Provide the (X, Y) coordinate of the cell's center where the given text is located.  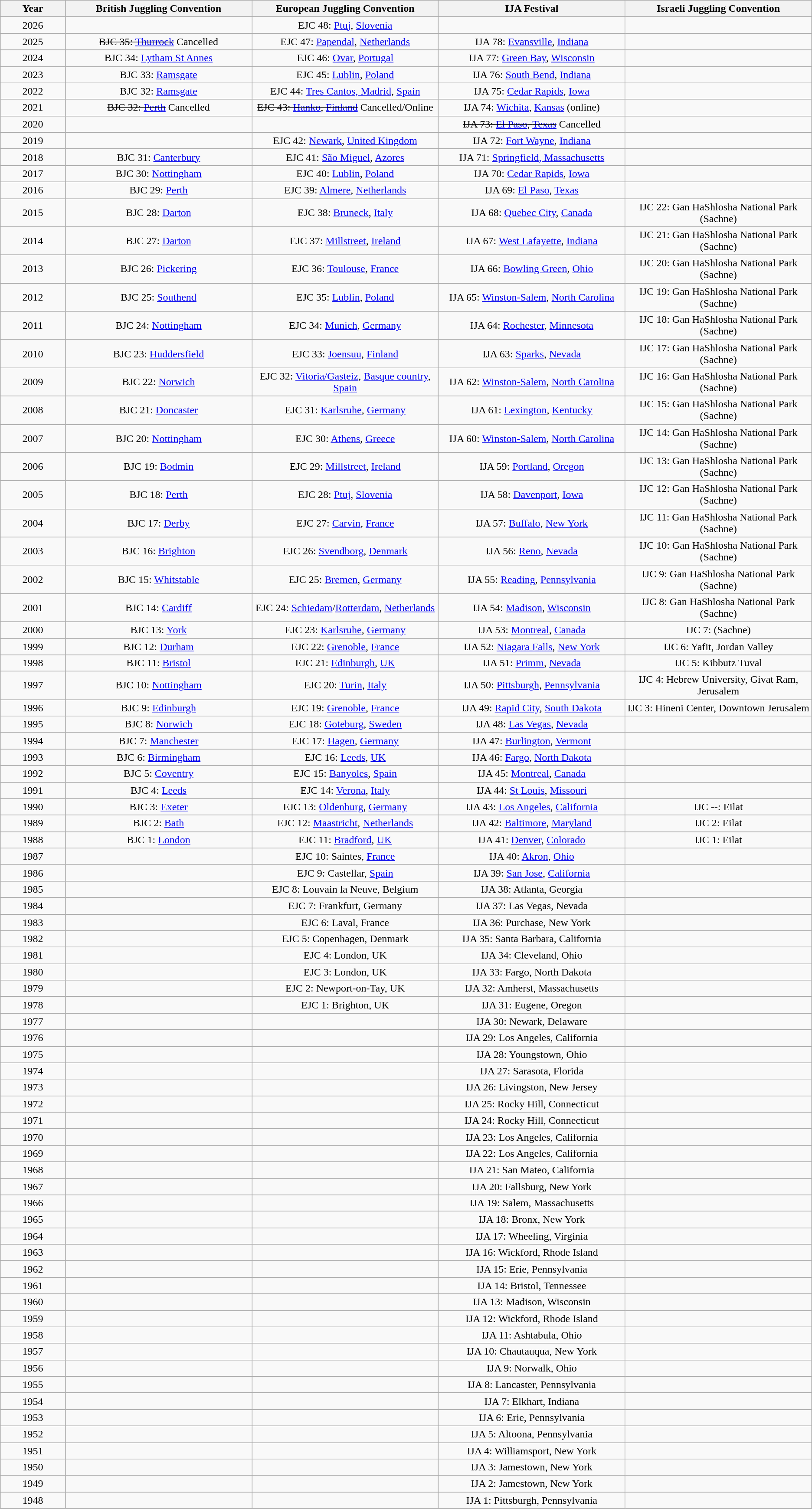
2020 (33, 124)
BJC 35: Thurrock Cancelled (158, 42)
1974 (33, 1071)
IJA 66: Bowling Green, Ohio (532, 269)
IJC 21: Gan HaShlosha National Park (Sachne) (718, 241)
2012 (33, 298)
1995 (33, 724)
BJC 2: Bath (158, 823)
IJA 73: El Paso, Texas Cancelled (532, 124)
1989 (33, 823)
BJC 16: Brighton (158, 551)
IJA 5: Altoona, Pennsylvania (532, 1434)
IJA 6: Erie, Pennsylvania (532, 1417)
BJC 29: Perth (158, 190)
BJC 10: Nottingham (158, 685)
BJC 28: Darton (158, 213)
IJA 74: Wichita, Kansas (online) (532, 108)
EJC 35: Lublin, Poland (345, 298)
IJC 17: Gan HaShlosha National Park (Sachne) (718, 354)
BJC 18: Perth (158, 494)
IJA 64: Rochester, Minnesota (532, 325)
BJC 24: Nottingham (158, 325)
IJA 17: Wheeling, Virginia (532, 1236)
2005 (33, 494)
EJC 6: Laval, France (345, 923)
1987 (33, 856)
1980 (33, 972)
IJA 26: Livingston, New Jersey (532, 1087)
EJC 11: Bradford, UK (345, 840)
EJC 31: Karlsruhe, Germany (345, 410)
EJC 14: Verona, Italy (345, 790)
IJA 56: Reno, Nevada (532, 551)
EJC 38: Bruneck, Italy (345, 213)
BJC 11: Bristol (158, 663)
EJC 42: Newark, United Kingdom (345, 141)
EJC 27: Carvin, France (345, 523)
EJC 30: Athens, Greece (345, 438)
1979 (33, 989)
1991 (33, 790)
2001 (33, 607)
IJA 20: Fallsburg, New York (532, 1186)
BJC 17: Derby (158, 523)
EJC 45: Lublin, Poland (345, 75)
1966 (33, 1203)
IJA 35: Santa Barbara, California (532, 939)
IJC 9: Gan HaShlosha National Park (Sachne) (718, 579)
IJA 1: Pittsburgh, Pennsylvania (532, 1500)
IJA 10: Chautauqua, New York (532, 1352)
2026 (33, 25)
IJA 53: Montreal, Canada (532, 630)
BJC 26: Pickering (158, 269)
1964 (33, 1236)
1971 (33, 1120)
EJC 2: Newport-on-Tay, UK (345, 989)
1953 (33, 1417)
EJC 33: Joensuu, Finland (345, 354)
IJA 22: Los Angeles, California (532, 1153)
IJA 29: Los Angeles, California (532, 1038)
1970 (33, 1137)
IJC 14: Gan HaShlosha National Park (Sachne) (718, 438)
IJC 18: Gan HaShlosha National Park (Sachne) (718, 325)
2007 (33, 438)
EJC 16: Leeds, UK (345, 757)
1997 (33, 685)
2006 (33, 467)
BJC 4: Leeds (158, 790)
Year (33, 9)
IJA 44: St Louis, Missouri (532, 790)
1959 (33, 1319)
1983 (33, 923)
IJA 37: Las Vegas, Nevada (532, 906)
IJC 4: Hebrew University, Givat Ram, Jerusalem (718, 685)
1973 (33, 1087)
IJC 10: Gan HaShlosha National Park (Sachne) (718, 551)
IJA 28: Youngstown, Ohio (532, 1054)
1972 (33, 1104)
EJC 39: Almere, Netherlands (345, 190)
BJC 33: Ramsgate (158, 75)
IJA 55: Reading, Pennsylvania (532, 579)
IJC 11: Gan HaShlosha National Park (Sachne) (718, 523)
1990 (33, 807)
IJA 18: Bronx, New York (532, 1220)
IJA 23: Los Angeles, California (532, 1137)
1951 (33, 1451)
IJC 6: Yafit, Jordan Valley (718, 647)
IJA 78: Evansville, Indiana (532, 42)
IJA 63: Sparks, Nevada (532, 354)
1981 (33, 956)
IJA 59: Portland, Oregon (532, 467)
1960 (33, 1302)
1999 (33, 647)
IJA 27: Sarasota, Florida (532, 1071)
EJC 15: Banyoles, Spain (345, 774)
2025 (33, 42)
1976 (33, 1038)
BJC 21: Doncaster (158, 410)
1957 (33, 1352)
1982 (33, 939)
EJC 47: Papendal, Netherlands (345, 42)
1967 (33, 1186)
IJA 9: Norwalk, Ohio (532, 1368)
1956 (33, 1368)
1968 (33, 1170)
IJA 65: Winston-Salem, North Carolina (532, 298)
EJC 9: Castellar, Spain (345, 873)
1962 (33, 1269)
IJC 7: (Sachne) (718, 630)
European Juggling Convention (345, 9)
IJA 33: Fargo, North Dakota (532, 972)
IJA 42: Baltimore, Maryland (532, 823)
IJA 19: Salem, Massachusetts (532, 1203)
1985 (33, 889)
IJA 15: Erie, Pennsylvania (532, 1269)
EJC 10: Saintes, France (345, 856)
EJC 43: Hanko, Finland Cancelled/Online (345, 108)
1994 (33, 741)
IJA 11: Ashtabula, Ohio (532, 1335)
IJC 19: Gan HaShlosha National Park (Sachne) (718, 298)
EJC 22: Grenoble, France (345, 647)
2004 (33, 523)
IJA 7: Elkhart, Indiana (532, 1401)
2009 (33, 382)
1975 (33, 1054)
1969 (33, 1153)
EJC 46: Ovar, Portugal (345, 58)
EJC 29: Millstreet, Ireland (345, 467)
IJA 21: San Mateo, California (532, 1170)
IJC 3: Hineni Center, Downtown Jerusalem (718, 708)
1961 (33, 1286)
IJC 20: Gan HaShlosha National Park (Sachne) (718, 269)
BJC 14: Cardiff (158, 607)
IJA 58: Davenport, Iowa (532, 494)
1993 (33, 757)
1952 (33, 1434)
IJA 67: West Lafayette, Indiana (532, 241)
1992 (33, 774)
EJC 41: São Miguel, Azores (345, 157)
IJA 4: Williamsport, New York (532, 1451)
IJC 13: Gan HaShlosha National Park (Sachne) (718, 467)
2017 (33, 173)
BJC 5: Coventry (158, 774)
2008 (33, 410)
2016 (33, 190)
IJA 69: El Paso, Texas (532, 190)
IJA 49: Rapid City, South Dakota (532, 708)
BJC 7: Manchester (158, 741)
EJC 24: Schiedam/Rotterdam, Netherlands (345, 607)
IJA 2: Jamestown, New York (532, 1484)
EJC 32: Vitoria/Gasteiz, Basque country, Spain (345, 382)
IJA 76: South Bend, Indiana (532, 75)
2018 (33, 157)
EJC 18: Goteburg, Sweden (345, 724)
IJA Festival (532, 9)
2014 (33, 241)
IJA 12: Wickford, Rhode Island (532, 1319)
IJA 57: Buffalo, New York (532, 523)
BJC 6: Birmingham (158, 757)
IJA 38: Atlanta, Georgia (532, 889)
1996 (33, 708)
1986 (33, 873)
BJC 1: London (158, 840)
IJC 8: Gan HaShlosha National Park (Sachne) (718, 607)
1958 (33, 1335)
1998 (33, 663)
EJC 17: Hagen, Germany (345, 741)
BJC 27: Darton (158, 241)
IJC 15: Gan HaShlosha National Park (Sachne) (718, 410)
EJC 4: London, UK (345, 956)
IJA 61: Lexington, Kentucky (532, 410)
2000 (33, 630)
IJA 32: Amherst, Massachusetts (532, 989)
EJC 20: Turin, Italy (345, 685)
2024 (33, 58)
1978 (33, 1005)
EJC 26: Svendborg, Denmark (345, 551)
EJC 36: Toulouse, France (345, 269)
1954 (33, 1401)
BJC 19: Bodmin (158, 467)
2021 (33, 108)
2013 (33, 269)
IJA 16: Wickford, Rhode Island (532, 1253)
EJC 7: Frankfurt, Germany (345, 906)
2019 (33, 141)
IJA 68: Quebec City, Canada (532, 213)
BJC 32: Perth Cancelled (158, 108)
EJC 5: Copenhagen, Denmark (345, 939)
IJA 52: Niagara Falls, New York (532, 647)
IJA 50: Pittsburgh, Pennsylvania (532, 685)
BJC 30: Nottingham (158, 173)
IJA 45: Montreal, Canada (532, 774)
BJC 34: Lytham St Annes (158, 58)
2015 (33, 213)
2011 (33, 325)
1948 (33, 1500)
2022 (33, 91)
IJA 13: Madison, Wisconsin (532, 1302)
IJA 14: Bristol, Tennessee (532, 1286)
IJA 72: Fort Wayne, Indiana (532, 141)
IJA 39: San Jose, California (532, 873)
IJA 25: Rocky Hill, Connecticut (532, 1104)
IJC 1: Eilat (718, 840)
IJC 2: Eilat (718, 823)
1949 (33, 1484)
EJC 34: Munich, Germany (345, 325)
IJA 3: Jamestown, New York (532, 1467)
1963 (33, 1253)
BJC 32: Ramsgate (158, 91)
EJC 19: Grenoble, France (345, 708)
IJA 8: Lancaster, Pennsylvania (532, 1385)
IJA 77: Green Bay, Wisconsin (532, 58)
BJC 31: Canterbury (158, 157)
BJC 23: Huddersfield (158, 354)
2023 (33, 75)
1977 (33, 1021)
BJC 20: Nottingham (158, 438)
BJC 15: Whitstable (158, 579)
IJA 34: Cleveland, Ohio (532, 956)
BJC 9: Edinburgh (158, 708)
EJC 28: Ptuj, Slovenia (345, 494)
IJC 5: Kibbutz Tuval (718, 663)
IJA 75: Cedar Rapids, Iowa (532, 91)
IJA 30: Newark, Delaware (532, 1021)
IJA 48: Las Vegas, Nevada (532, 724)
IJA 62: Winston-Salem, North Carolina (532, 382)
EJC 40: Lublin, Poland (345, 173)
EJC 13: Oldenburg, Germany (345, 807)
1965 (33, 1220)
2003 (33, 551)
IJA 71: Springfield, Massachusetts (532, 157)
BJC 8: Norwich (158, 724)
IJC 22: Gan HaShlosha National Park (Sachne) (718, 213)
2010 (33, 354)
IJA 54: Madison, Wisconsin (532, 607)
IJC 16: Gan HaShlosha National Park (Sachne) (718, 382)
1950 (33, 1467)
EJC 23: Karlsruhe, Germany (345, 630)
EJC 3: London, UK (345, 972)
IJA 36: Purchase, New York (532, 923)
IJA 60: Winston-Salem, North Carolina (532, 438)
IJA 70: Cedar Rapids, Iowa (532, 173)
1955 (33, 1385)
BJC 3: Exeter (158, 807)
2002 (33, 579)
IJA 41: Denver, Colorado (532, 840)
1988 (33, 840)
EJC 25: Bremen, Germany (345, 579)
IJA 47: Burlington, Vermont (532, 741)
IJA 43: Los Angeles, California (532, 807)
EJC 1: Brighton, UK (345, 1005)
1984 (33, 906)
Israeli Juggling Convention (718, 9)
IJA 46: Fargo, North Dakota (532, 757)
BJC 13: York (158, 630)
EJC 21: Edinburgh, UK (345, 663)
EJC 44: Tres Cantos, Madrid, Spain (345, 91)
IJC --: Eilat (718, 807)
British Juggling Convention (158, 9)
IJC 12: Gan HaShlosha National Park (Sachne) (718, 494)
BJC 25: Southend (158, 298)
EJC 48: Ptuj, Slovenia (345, 25)
EJC 12: Maastricht, Netherlands (345, 823)
IJA 40: Akron, Ohio (532, 856)
BJC 22: Norwich (158, 382)
IJA 24: Rocky Hill, Connecticut (532, 1120)
EJC 37: Millstreet, Ireland (345, 241)
IJA 31: Eugene, Oregon (532, 1005)
IJA 51: Primm, Nevada (532, 663)
BJC 12: Durham (158, 647)
EJC 8: Louvain la Neuve, Belgium (345, 889)
